Detect which cell encompasses the target text, then output its [X, Y] center coordinate. 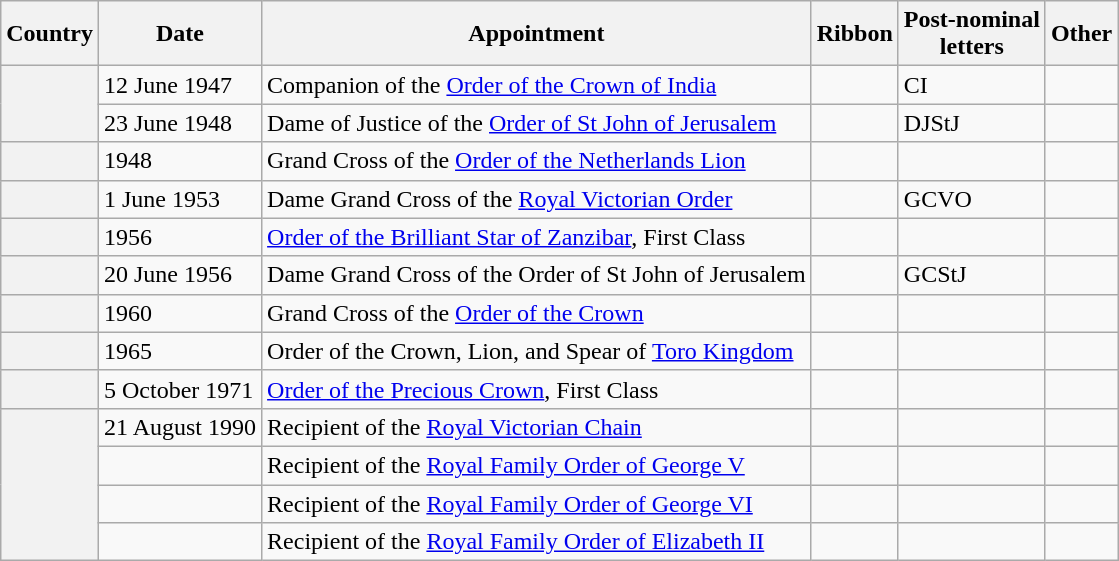
1956 [180, 237]
20 June 1956 [180, 275]
1960 [180, 313]
GCVO [972, 199]
Order of the Brilliant Star of Zanzibar, First Class [537, 237]
Grand Cross of the Order of the Netherlands Lion [537, 161]
Date [180, 34]
12 June 1947 [180, 85]
1 June 1953 [180, 199]
Other [1081, 34]
CI [972, 85]
Grand Cross of the Order of the Crown [537, 313]
Dame Grand Cross of the Order of St John of Jerusalem [537, 275]
Companion of the Order of the Crown of India [537, 85]
1965 [180, 351]
GCStJ [972, 275]
5 October 1971 [180, 389]
Order of the Precious Crown, First Class [537, 389]
Country [50, 34]
1948 [180, 161]
Post-nominalletters [972, 34]
Order of the Crown, Lion, and Spear of Toro Kingdom [537, 351]
Recipient of the Royal Family Order of George V [537, 465]
21 August 1990 [180, 427]
Recipient of the Royal Victorian Chain [537, 427]
Dame of Justice of the Order of St John of Jerusalem [537, 123]
Recipient of the Royal Family Order of George VI [537, 503]
Appointment [537, 34]
Recipient of the Royal Family Order of Elizabeth II [537, 542]
Dame Grand Cross of the Royal Victorian Order [537, 199]
23 June 1948 [180, 123]
Ribbon [854, 34]
DJStJ [972, 123]
